Search for the cell housing the specified text and yield its [X, Y] center coordinate. 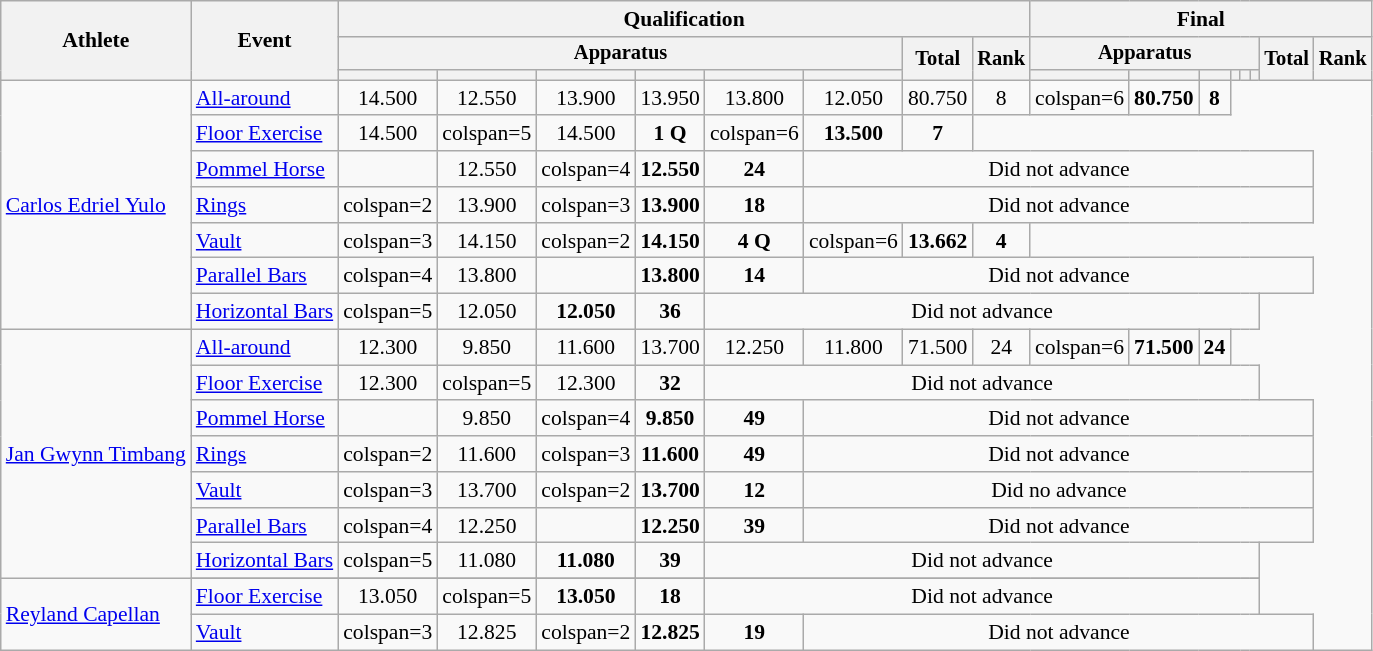
19 [754, 633]
4 [1001, 241]
1 Q [670, 134]
14 [754, 276]
Carlos Edriel Yulo [96, 204]
4 Q [754, 241]
36 [670, 312]
Athlete [96, 40]
Jan Gwynn Timbang [96, 454]
11.800 [854, 348]
13.662 [938, 241]
7 [938, 134]
Final [1200, 19]
Did no advance [1059, 490]
Reyland Capellan [96, 614]
13.500 [854, 134]
32 [670, 383]
Event [264, 40]
12 [754, 490]
Qualification [684, 19]
13.950 [670, 98]
